Return (X, Y) of the center of cell containing provided text 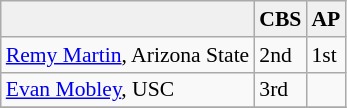
Evan Mobley, USC (128, 90)
2nd (280, 55)
Remy Martin, Arizona State (128, 55)
1st (326, 55)
3rd (280, 90)
AP (326, 19)
CBS (280, 19)
